Extract the (x, y) coordinate from the center of the cell holding the provided text.  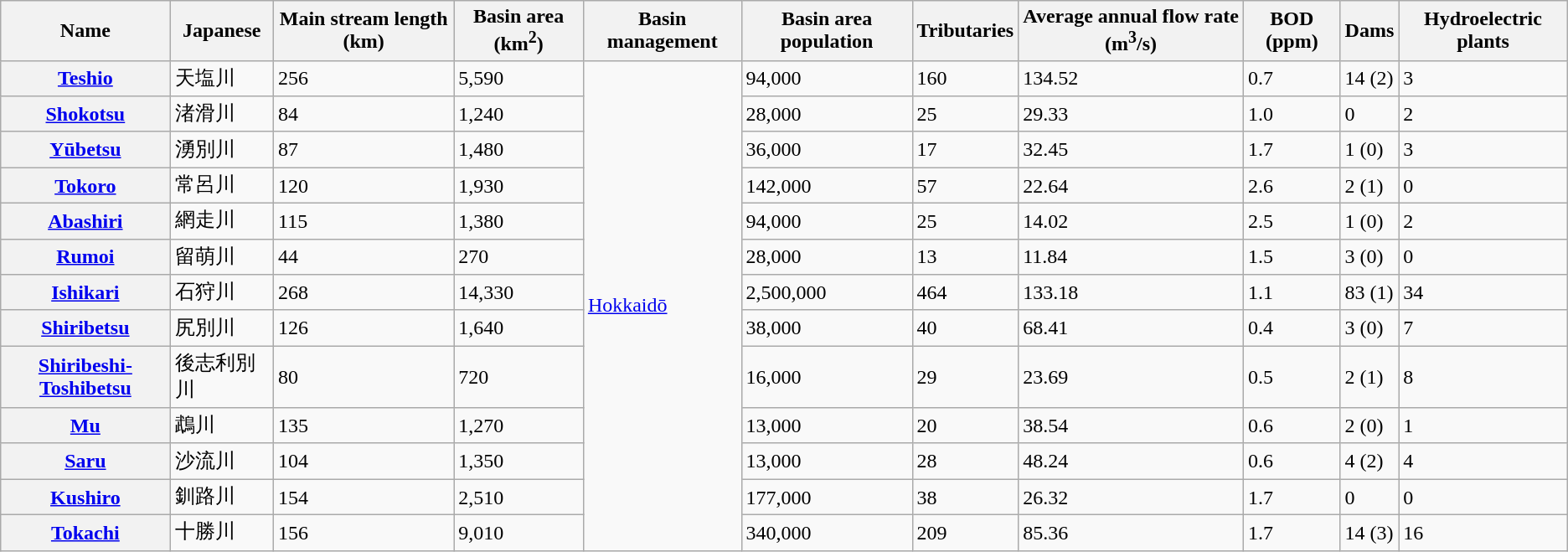
270 (519, 256)
天塩川 (222, 79)
1,930 (519, 186)
142,000 (827, 186)
36,000 (827, 149)
464 (965, 293)
Main stream length (km) (364, 31)
32.45 (1131, 149)
Basin management (662, 31)
13 (965, 256)
160 (965, 79)
2 (0) (1369, 426)
Hydroelectric plants (1483, 31)
34 (1483, 293)
十勝川 (222, 533)
7 (1483, 328)
Dams (1369, 31)
1,240 (519, 114)
8 (1483, 377)
1,640 (519, 328)
Tributaries (965, 31)
2.5 (1292, 221)
68.41 (1131, 328)
16,000 (827, 377)
14,330 (519, 293)
1.5 (1292, 256)
85.36 (1131, 533)
Shokotsu (85, 114)
14 (2) (1369, 79)
156 (364, 533)
83 (1) (1369, 293)
38,000 (827, 328)
Teshio (85, 79)
Tokachi (85, 533)
石狩川 (222, 293)
14.02 (1131, 221)
湧別川 (222, 149)
80 (364, 377)
Shiribeshi-Toshibetsu (85, 377)
104 (364, 461)
1.1 (1292, 293)
29.33 (1131, 114)
Tokoro (85, 186)
115 (364, 221)
2,510 (519, 498)
256 (364, 79)
268 (364, 293)
29 (965, 377)
340,000 (827, 533)
38.54 (1131, 426)
17 (965, 149)
9,010 (519, 533)
尻別川 (222, 328)
84 (364, 114)
Average annual flow rate (m3/s) (1131, 31)
720 (519, 377)
1,380 (519, 221)
22.64 (1131, 186)
1 (1483, 426)
Ishikari (85, 293)
Mu (85, 426)
後志利別川 (222, 377)
1,270 (519, 426)
177,000 (827, 498)
5,590 (519, 79)
常呂川 (222, 186)
135 (364, 426)
126 (364, 328)
14 (3) (1369, 533)
Yūbetsu (85, 149)
留萌川 (222, 256)
11.84 (1131, 256)
38 (965, 498)
20 (965, 426)
Hokkaidō (662, 305)
23.69 (1131, 377)
網走川 (222, 221)
4 (1483, 461)
渚滑川 (222, 114)
Basin area (km2) (519, 31)
Rumoi (85, 256)
134.52 (1131, 79)
Saru (85, 461)
28 (965, 461)
2.6 (1292, 186)
16 (1483, 533)
0.4 (1292, 328)
44 (364, 256)
鵡川 (222, 426)
87 (364, 149)
1,480 (519, 149)
40 (965, 328)
1.0 (1292, 114)
0.5 (1292, 377)
Japanese (222, 31)
釧路川 (222, 498)
120 (364, 186)
沙流川 (222, 461)
57 (965, 186)
Shiribetsu (85, 328)
0.7 (1292, 79)
48.24 (1131, 461)
Abashiri (85, 221)
Kushiro (85, 498)
4 (2) (1369, 461)
26.32 (1131, 498)
Name (85, 31)
209 (965, 533)
Basin area population (827, 31)
2,500,000 (827, 293)
133.18 (1131, 293)
154 (364, 498)
BOD (ppm) (1292, 31)
1,350 (519, 461)
